Return [X, Y] of the center of cell containing provided text 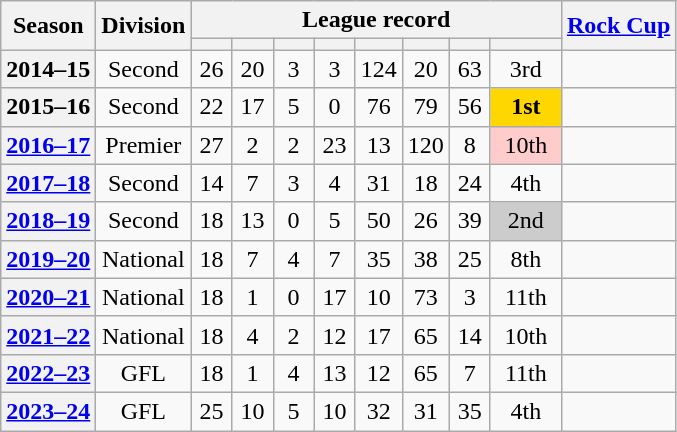
2014–15 [48, 69]
2016–17 [48, 145]
8 [470, 145]
24 [470, 183]
2019–20 [48, 259]
2015–16 [48, 107]
2018–19 [48, 221]
2023–24 [48, 411]
124 [378, 69]
2nd [526, 221]
39 [470, 221]
63 [470, 69]
3rd [526, 69]
Premier [144, 145]
Rock Cup [618, 26]
Division [144, 26]
76 [378, 107]
2017–18 [48, 183]
23 [334, 145]
Season [48, 26]
32 [378, 411]
2021–22 [48, 335]
120 [426, 145]
50 [378, 221]
73 [426, 297]
56 [470, 107]
79 [426, 107]
38 [426, 259]
27 [212, 145]
1st [526, 107]
2022–23 [48, 373]
8th [526, 259]
League record [376, 20]
2020–21 [48, 297]
22 [212, 107]
